Pinpoint the cell where the given text exists, returning its (x, y) midpoint coordinate. 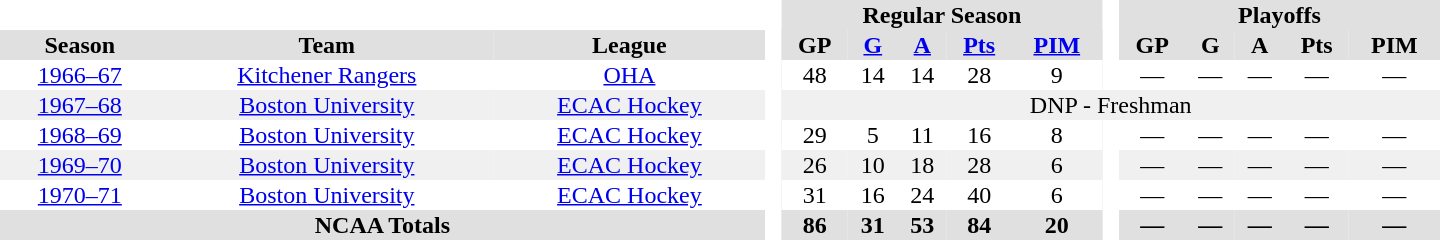
1966–67 (80, 75)
Season (80, 45)
OHA (630, 75)
League (630, 45)
26 (814, 165)
Team (327, 45)
8 (1056, 135)
24 (923, 195)
86 (814, 225)
11 (923, 135)
Regular Season (942, 15)
1967–68 (80, 105)
10 (873, 165)
Kitchener Rangers (327, 75)
1970–71 (80, 195)
29 (814, 135)
20 (1056, 225)
53 (923, 225)
NCAA Totals (382, 225)
48 (814, 75)
Playoffs (1280, 15)
5 (873, 135)
18 (923, 165)
9 (1056, 75)
84 (979, 225)
1968–69 (80, 135)
40 (979, 195)
1969–70 (80, 165)
DNP - Freshman (1110, 105)
